Determine the (x, y) coordinate at the center of the cell enclosing the given text.  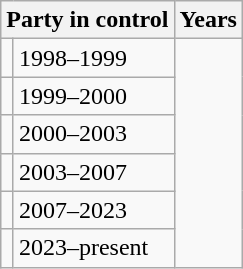
1998–1999 (94, 58)
2023–present (94, 248)
Years (208, 20)
Party in control (88, 20)
2003–2007 (94, 172)
2007–2023 (94, 210)
1999–2000 (94, 96)
2000–2003 (94, 134)
